Extract the (x, y) coordinate from the center of the cell holding the provided text.  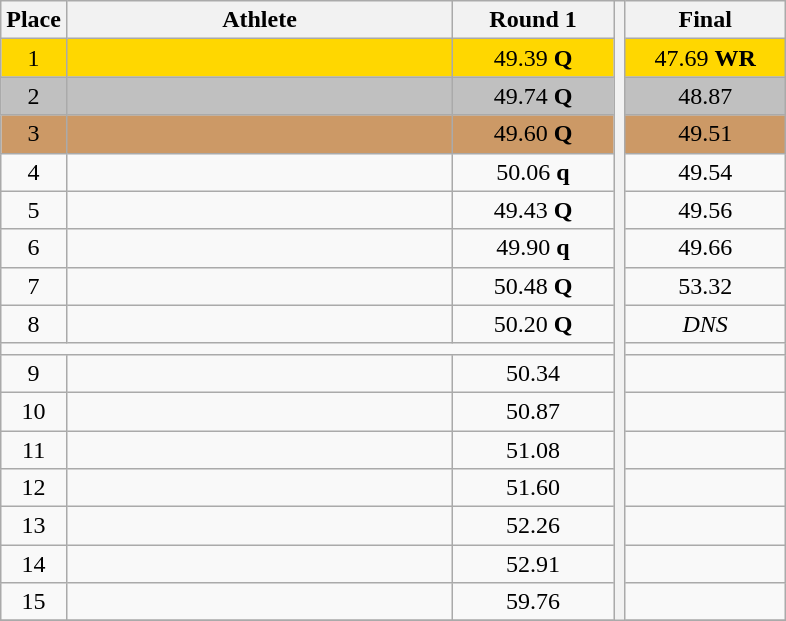
8 (34, 324)
DNS (706, 324)
49.51 (706, 134)
50.34 (534, 373)
51.60 (534, 488)
6 (34, 248)
1 (34, 58)
50.20 Q (534, 324)
52.26 (534, 526)
10 (34, 411)
49.90 q (534, 248)
3 (34, 134)
49.56 (706, 210)
50.87 (534, 411)
47.69 WR (706, 58)
52.91 (534, 564)
48.87 (706, 96)
15 (34, 602)
11 (34, 449)
2 (34, 96)
50.06 q (534, 172)
13 (34, 526)
12 (34, 488)
49.60 Q (534, 134)
49.74 Q (534, 96)
Round 1 (534, 20)
Final (706, 20)
50.48 Q (534, 286)
49.39 Q (534, 58)
7 (34, 286)
9 (34, 373)
Athlete (259, 20)
5 (34, 210)
Place (34, 20)
4 (34, 172)
14 (34, 564)
51.08 (534, 449)
49.54 (706, 172)
49.43 Q (534, 210)
53.32 (706, 286)
49.66 (706, 248)
59.76 (534, 602)
